Return [X, Y] of the center of cell containing provided text 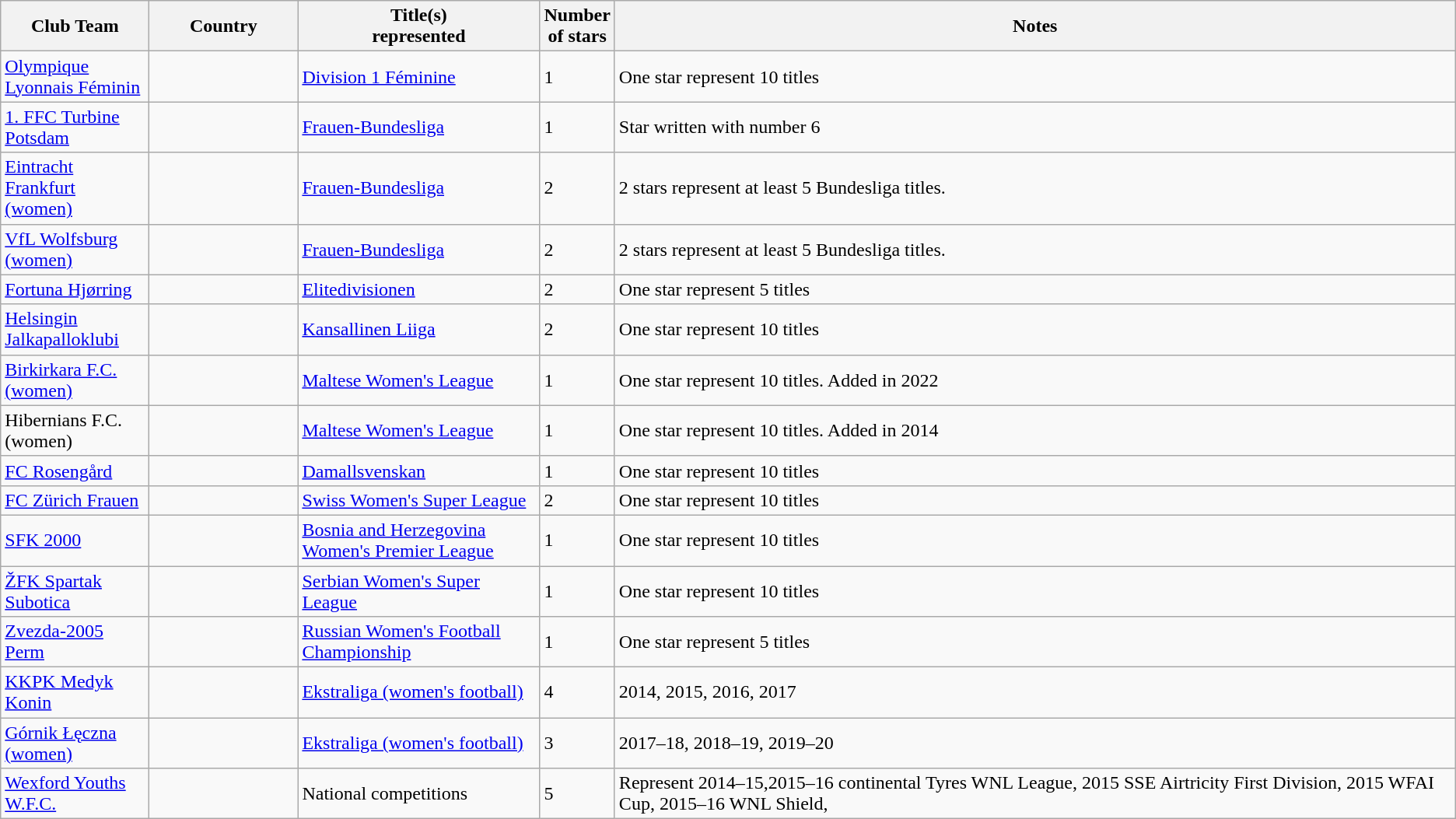
Division 1 Féminine [418, 76]
Swiss Women's Super League [418, 500]
Notes [1034, 26]
Hibernians F.C. (women) [75, 431]
1. FFC Turbine Potsdam [75, 128]
Represent 2014–15,2015–16 continental Tyres WNL League, 2015 SSE Airtricity First Division, 2015 WFAI Cup, 2015–16 WNL Shield, [1034, 793]
Wexford Youths W.F.C. [75, 793]
Damallsvenskan [418, 471]
4 [577, 692]
Serbian Women's Super League [418, 591]
5 [577, 793]
3 [577, 744]
ŽFK Spartak Subotica [75, 591]
2017–18, 2018–19, 2019–20 [1034, 744]
VfL Wolfsburg (women) [75, 249]
Fortuna Hjørring [75, 289]
Club Team [75, 26]
Olympique Lyonnais Féminin [75, 76]
Zvezda-2005 Perm [75, 642]
Helsingin Jalkapalloklubi [75, 330]
FC Rosengård [75, 471]
National competitions [418, 793]
KKPK Medyk Konin [75, 692]
One star represent 10 titles. Added in 2022 [1034, 380]
Russian Women's Football Championship [418, 642]
Kansallinen Liiga [418, 330]
Numberof stars [577, 26]
Title(s)represented [418, 26]
Bosnia and Herzegovina Women's Premier League [418, 540]
Birkirkara F.C. (women) [75, 380]
FC Zürich Frauen [75, 500]
2014, 2015, 2016, 2017 [1034, 692]
Elitedivisionen [418, 289]
One star represent 10 titles. Added in 2014 [1034, 431]
Country [224, 26]
SFK 2000 [75, 540]
Górnik Łęczna (women) [75, 744]
Eintracht Frankfurt (women) [75, 188]
Star written with number 6 [1034, 128]
